Pinpoint the cell where the given text exists, returning its (x, y) midpoint coordinate. 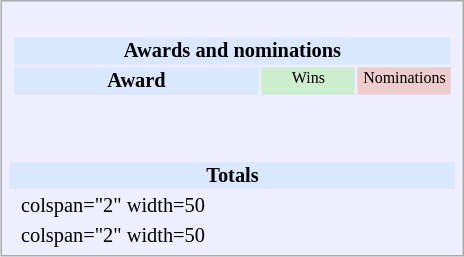
Nominations (404, 80)
Awards and nominations Award Wins Nominations (233, 84)
Totals (233, 176)
Awards and nominations (232, 50)
Award (136, 80)
Wins (308, 80)
